Return the (X, Y) coordinate for the center point of the cell that contains the specified text.  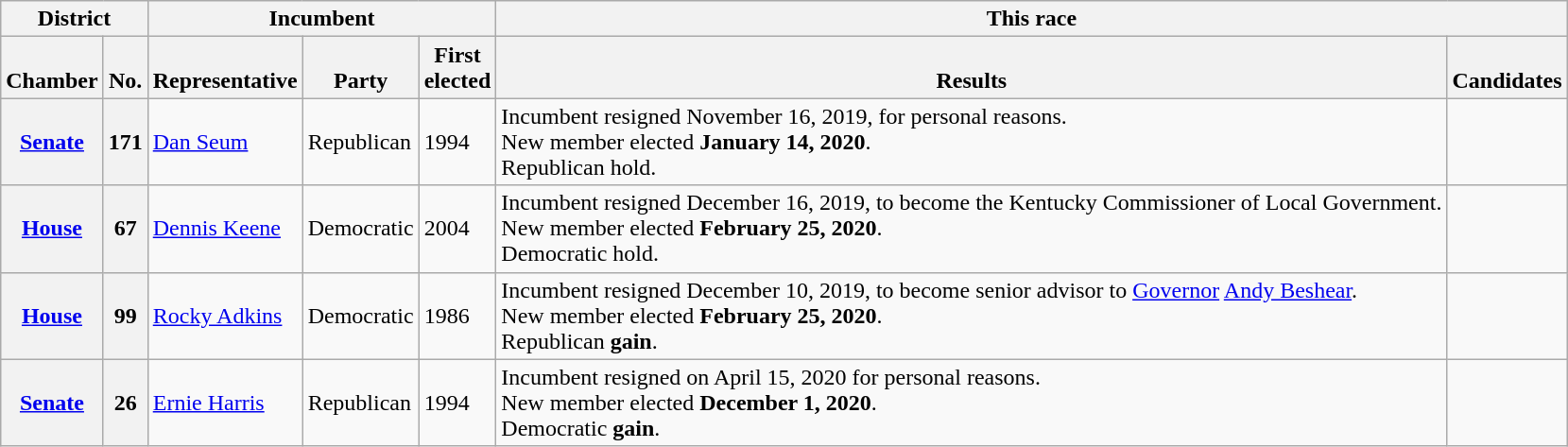
Candidates (1507, 68)
This race (1032, 19)
Rocky Adkins (225, 316)
1986 (457, 316)
Firstelected (457, 68)
Party (361, 68)
Dennis Keene (225, 229)
Incumbent resigned November 16, 2019, for personal reasons.New member elected January 14, 2020.Republican hold. (972, 142)
Chamber (52, 68)
Representative (225, 68)
67 (125, 229)
Incumbent resigned December 10, 2019, to become senior advisor to Governor Andy Beshear.New member elected February 25, 2020.Republican gain. (972, 316)
Incumbent resigned December 16, 2019, to become the Kentucky Commissioner of Local Government.New member elected February 25, 2020.Democratic hold. (972, 229)
Ernie Harris (225, 403)
99 (125, 316)
Results (972, 68)
District (74, 19)
Dan Seum (225, 142)
26 (125, 403)
Incumbent (321, 19)
2004 (457, 229)
Incumbent resigned on April 15, 2020 for personal reasons.New member elected December 1, 2020.Democratic gain. (972, 403)
No. (125, 68)
171 (125, 142)
